Locate the cell with the specified text and output its (x, y) center coordinate. 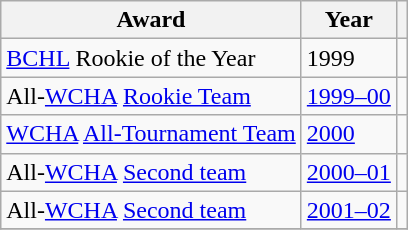
2001–02 (348, 210)
1999–00 (348, 96)
2000–01 (348, 172)
2000 (348, 134)
BCHL Rookie of the Year (152, 58)
1999 (348, 58)
Year (348, 20)
WCHA All-Tournament Team (152, 134)
All-WCHA Rookie Team (152, 96)
Award (152, 20)
